Capture the cell that displays the provided text and extract its (X, Y) central coordinate. 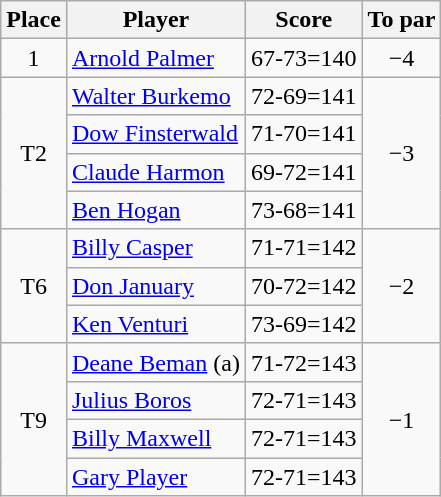
−1 (402, 419)
71-71=142 (304, 248)
Don January (156, 286)
73-69=142 (304, 324)
Gary Player (156, 477)
Deane Beman (a) (156, 362)
−2 (402, 286)
69-72=141 (304, 172)
Billy Casper (156, 248)
73-68=141 (304, 210)
−4 (402, 58)
Place (34, 20)
−3 (402, 153)
67-73=140 (304, 58)
T6 (34, 286)
71-72=143 (304, 362)
Score (304, 20)
Player (156, 20)
Claude Harmon (156, 172)
Dow Finsterwald (156, 134)
71-70=141 (304, 134)
70-72=142 (304, 286)
To par (402, 20)
Arnold Palmer (156, 58)
Ken Venturi (156, 324)
1 (34, 58)
Walter Burkemo (156, 96)
T9 (34, 419)
T2 (34, 153)
Julius Boros (156, 400)
72-69=141 (304, 96)
Billy Maxwell (156, 438)
Ben Hogan (156, 210)
